For the text-containing cell, return its midpoint in [x, y] coordinate format. 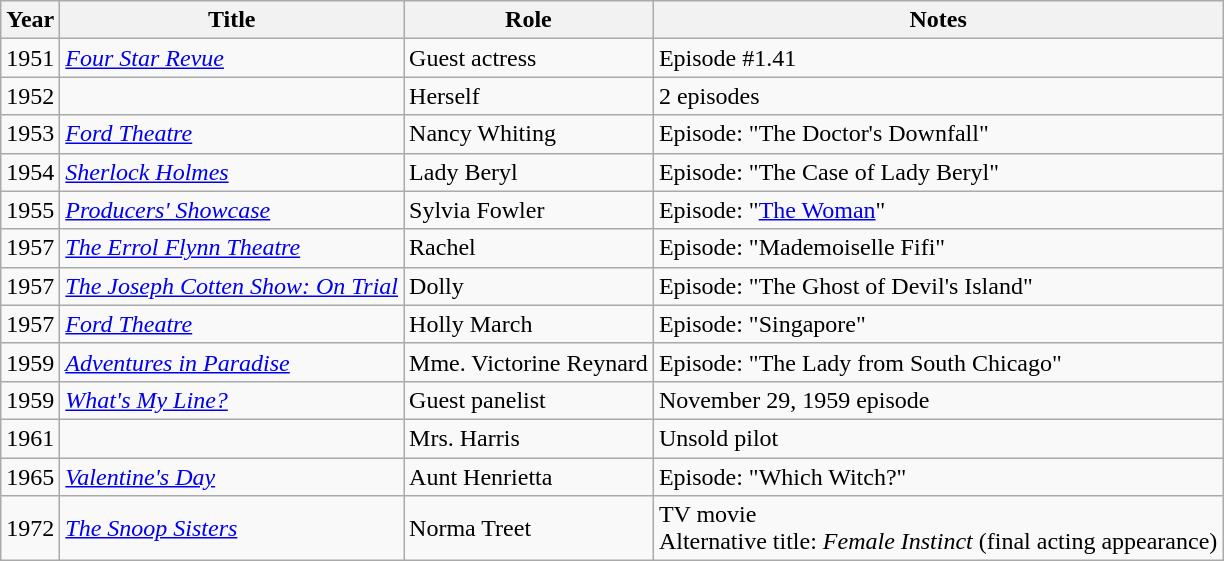
1961 [30, 438]
1953 [30, 134]
Norma Treet [529, 528]
Episode: "The Case of Lady Beryl" [938, 172]
1965 [30, 477]
Producers' Showcase [232, 210]
1951 [30, 58]
Dolly [529, 286]
TV movieAlternative title: Female Instinct (final acting appearance) [938, 528]
The Snoop Sisters [232, 528]
November 29, 1959 episode [938, 400]
1952 [30, 96]
Lady Beryl [529, 172]
Unsold pilot [938, 438]
Rachel [529, 248]
Herself [529, 96]
The Errol Flynn Theatre [232, 248]
1954 [30, 172]
Notes [938, 20]
Four Star Revue [232, 58]
Year [30, 20]
Title [232, 20]
2 episodes [938, 96]
Episode: "Which Witch?" [938, 477]
Sylvia Fowler [529, 210]
Nancy Whiting [529, 134]
Role [529, 20]
Adventures in Paradise [232, 362]
What's My Line? [232, 400]
Episode #1.41 [938, 58]
Guest panelist [529, 400]
Episode: "Mademoiselle Fifi" [938, 248]
Episode: "The Doctor's Downfall" [938, 134]
Episode: "The Ghost of Devil's Island" [938, 286]
Holly March [529, 324]
Episode: "Singapore" [938, 324]
Valentine's Day [232, 477]
Sherlock Holmes [232, 172]
1972 [30, 528]
Episode: "The Lady from South Chicago" [938, 362]
Mme. Victorine Reynard [529, 362]
Episode: "The Woman" [938, 210]
Aunt Henrietta [529, 477]
The Joseph Cotten Show: On Trial [232, 286]
Guest actress [529, 58]
Mrs. Harris [529, 438]
1955 [30, 210]
